Capture the cell that displays the provided text and extract its [X, Y] central coordinate. 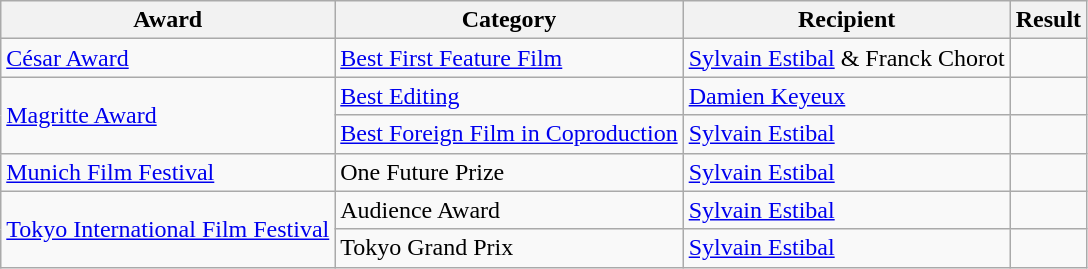
Best Editing [509, 96]
Tokyo Grand Prix [509, 248]
Award [168, 20]
Damien Keyeux [846, 96]
Magritte Award [168, 115]
One Future Prize [509, 172]
Result [1048, 20]
Munich Film Festival [168, 172]
Recipient [846, 20]
César Award [168, 58]
Tokyo International Film Festival [168, 229]
Best First Feature Film [509, 58]
Category [509, 20]
Sylvain Estibal & Franck Chorot [846, 58]
Best Foreign Film in Coproduction [509, 134]
Audience Award [509, 210]
